Determine the (x, y) coordinate at the center of the cell enclosing the given text.  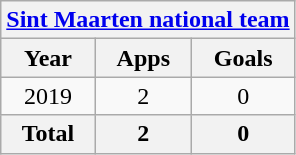
Year (48, 58)
Total (48, 134)
Goals (243, 58)
2019 (48, 96)
Apps (143, 58)
Sint Maarten national team (148, 20)
